Pinpoint the cell where the given text exists, returning its (X, Y) midpoint coordinate. 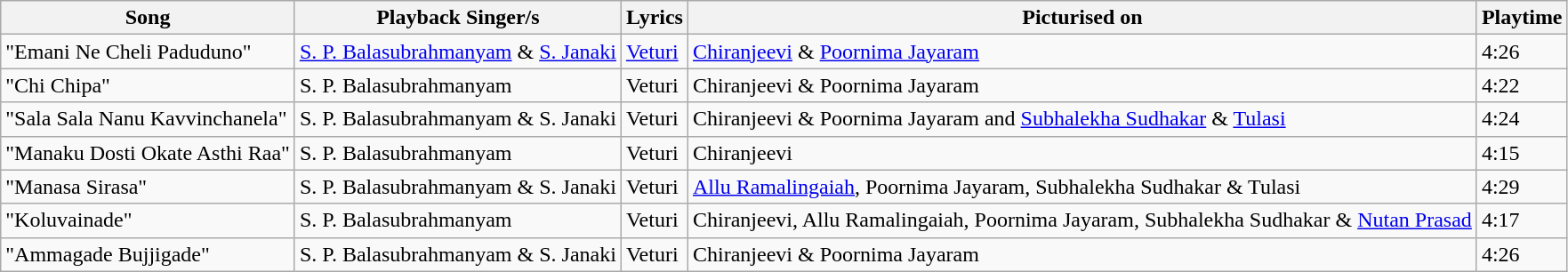
Lyrics (655, 18)
4:29 (1522, 187)
"Koluvainade" (148, 220)
4:22 (1522, 85)
Chiranjeevi & Poornima Jayaram and Subhalekha Sudhakar & Tulasi (1082, 119)
"Emani Ne Cheli Paduduno" (148, 52)
"Manasa Sirasa" (148, 187)
4:17 (1522, 220)
Playback Singer/s (457, 18)
"Chi Chipa" (148, 85)
Picturised on (1082, 18)
Allu Ramalingaiah, Poornima Jayaram, Subhalekha Sudhakar & Tulasi (1082, 187)
4:15 (1522, 153)
Song (148, 18)
Chiranjeevi, Allu Ramalingaiah, Poornima Jayaram, Subhalekha Sudhakar & Nutan Prasad (1082, 220)
Chiranjeevi (1082, 153)
"Sala Sala Nanu Kavvinchanela" (148, 119)
"Ammagade Bujjigade" (148, 254)
Playtime (1522, 18)
"Manaku Dosti Okate Asthi Raa" (148, 153)
4:24 (1522, 119)
